Detect which cell encompasses the target text, then output its (x, y) center coordinate. 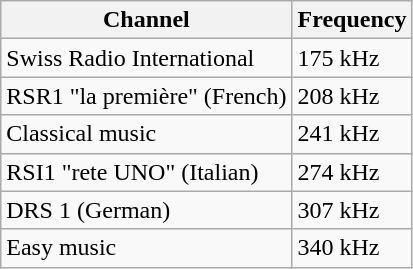
Frequency (352, 20)
241 kHz (352, 134)
Classical music (146, 134)
DRS 1 (German) (146, 210)
208 kHz (352, 96)
307 kHz (352, 210)
175 kHz (352, 58)
274 kHz (352, 172)
Easy music (146, 248)
Swiss Radio International (146, 58)
RSI1 "rete UNO" (Italian) (146, 172)
RSR1 "la première" (French) (146, 96)
340 kHz (352, 248)
Channel (146, 20)
